Capture the cell that displays the provided text and extract its [X, Y] central coordinate. 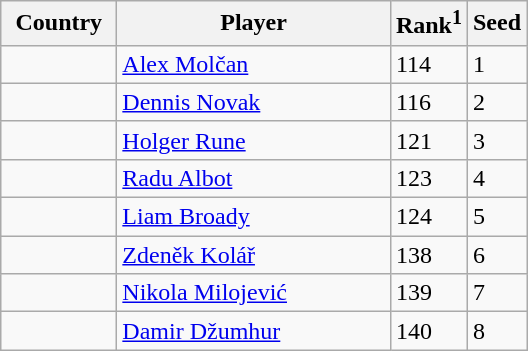
121 [428, 140]
Holger Rune [254, 140]
Seed [496, 24]
Country [59, 24]
Nikola Milojević [254, 293]
116 [428, 102]
Rank1 [428, 24]
Zdeněk Kolář [254, 255]
5 [496, 217]
Radu Albot [254, 178]
6 [496, 255]
2 [496, 102]
140 [428, 331]
3 [496, 140]
138 [428, 255]
Player [254, 24]
4 [496, 178]
114 [428, 64]
1 [496, 64]
Liam Broady [254, 217]
7 [496, 293]
Alex Molčan [254, 64]
139 [428, 293]
Damir Džumhur [254, 331]
Dennis Novak [254, 102]
123 [428, 178]
124 [428, 217]
8 [496, 331]
